Locate the cell with the specified text and output its (X, Y) center coordinate. 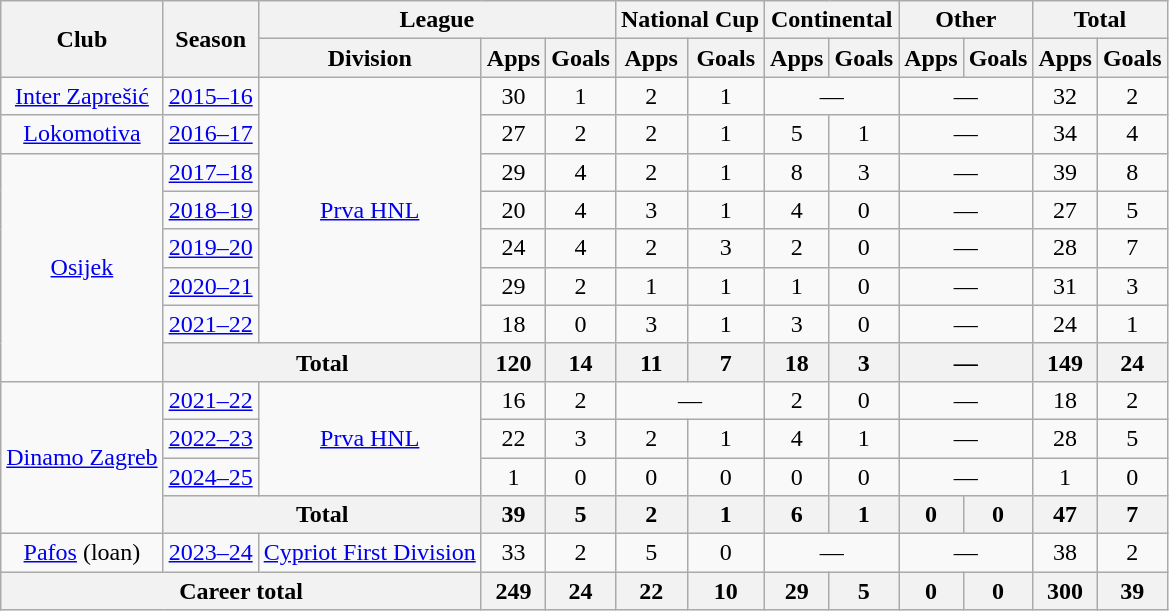
10 (726, 591)
Osijek (82, 267)
14 (581, 362)
Season (210, 39)
National Cup (690, 20)
249 (513, 591)
Dinamo Zagreb (82, 457)
6 (797, 515)
2016–17 (210, 134)
16 (513, 400)
League (436, 20)
2022–23 (210, 438)
2020–21 (210, 286)
20 (513, 210)
47 (1065, 515)
120 (513, 362)
30 (513, 96)
34 (1065, 134)
Pafos (loan) (82, 553)
2017–18 (210, 172)
2019–20 (210, 248)
31 (1065, 286)
Other (966, 20)
Cypriot First Division (370, 553)
Career total (242, 591)
Lokomotiva (82, 134)
2018–19 (210, 210)
32 (1065, 96)
11 (651, 362)
300 (1065, 591)
2015–16 (210, 96)
Continental (832, 20)
33 (513, 553)
Club (82, 39)
149 (1065, 362)
2023–24 (210, 553)
38 (1065, 553)
Inter Zaprešić (82, 96)
Division (370, 58)
2024–25 (210, 477)
